Determine the [x, y] coordinate at the center of the cell enclosing the given text.  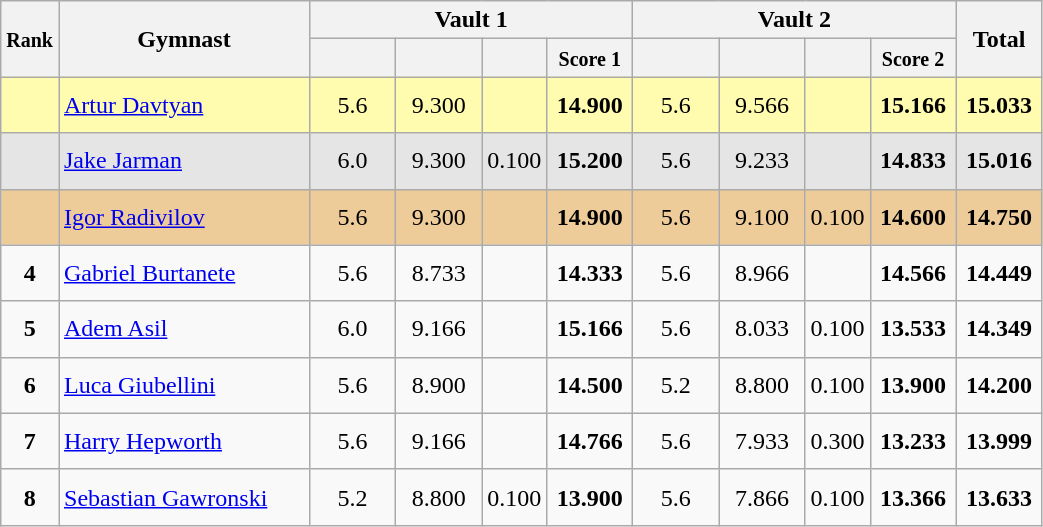
Rank [30, 39]
14.750 [999, 217]
Vault 2 [794, 20]
15.200 [590, 161]
4 [30, 273]
14.500 [590, 385]
14.566 [913, 273]
Sebastian Gawronski [184, 497]
7.933 [762, 441]
Adem Asil [184, 329]
7.866 [762, 497]
Luca Giubellini [184, 385]
8.900 [439, 385]
14.766 [590, 441]
0.300 [838, 441]
9.100 [762, 217]
Jake Jarman [184, 161]
14.833 [913, 161]
8.966 [762, 273]
Artur Davtyan [184, 105]
13.233 [913, 441]
7 [30, 441]
9.566 [762, 105]
Harry Hepworth [184, 441]
Igor Radivilov [184, 217]
Total [999, 39]
13.533 [913, 329]
13.366 [913, 497]
6 [30, 385]
8 [30, 497]
15.016 [999, 161]
Score 2 [913, 58]
14.333 [590, 273]
14.349 [999, 329]
Gymnast [184, 39]
14.600 [913, 217]
8.733 [439, 273]
13.633 [999, 497]
Vault 1 [472, 20]
14.200 [999, 385]
5 [30, 329]
14.449 [999, 273]
Score 1 [590, 58]
8.033 [762, 329]
9.233 [762, 161]
Gabriel Burtanete [184, 273]
13.999 [999, 441]
15.033 [999, 105]
